Return the [x, y] coordinate for the center point of the cell that contains the specified text.  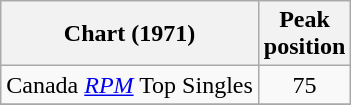
Peakposition [304, 34]
75 [304, 85]
Canada RPM Top Singles [130, 85]
Chart (1971) [130, 34]
